Extract the [x, y] coordinate from the center of the cell holding the provided text.  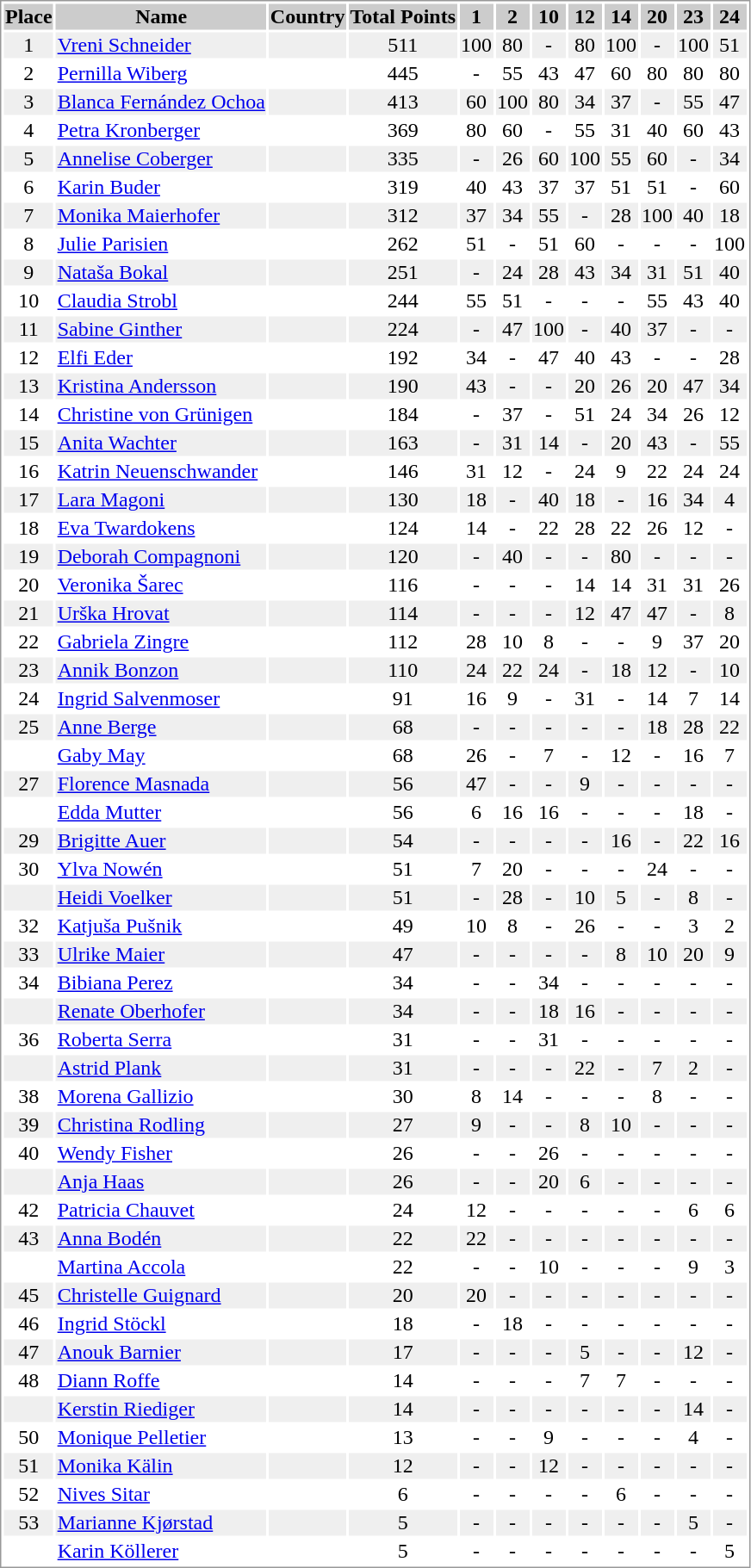
54 [403, 841]
Christine von Grünigen [161, 414]
15 [28, 443]
Martina Accola [161, 1267]
Katjuša Pušnik [161, 926]
Nataša Bokal [161, 273]
Country [307, 16]
Ylva Nowén [161, 869]
Gaby May [161, 755]
19 [28, 557]
Anita Wachter [161, 443]
Ingrid Salvenmoser [161, 698]
184 [403, 414]
Patricia Chauvet [161, 1210]
262 [403, 244]
Veronika Šarec [161, 585]
Astrid Plank [161, 1069]
Ingrid Stöckl [161, 1323]
Urška Hrovat [161, 614]
Karin Köllerer [161, 1551]
53 [28, 1523]
Pernilla Wiberg [161, 73]
Nives Sitar [161, 1494]
Name [161, 16]
335 [403, 159]
Karin Buder [161, 187]
Julie Parisien [161, 244]
Katrin Neuenschwander [161, 471]
50 [28, 1437]
52 [28, 1494]
Morena Gallizio [161, 1096]
Lara Magoni [161, 500]
114 [403, 614]
Edda Mutter [161, 812]
Annelise Coberger [161, 159]
29 [28, 841]
445 [403, 73]
Elfi Eder [161, 357]
Roberta Serra [161, 1039]
Christelle Guignard [161, 1296]
Marianne Kjørstad [161, 1523]
Total Points [403, 16]
Christina Rodling [161, 1125]
33 [28, 955]
190 [403, 387]
124 [403, 528]
Eva Twardokens [161, 528]
Ulrike Maier [161, 955]
192 [403, 357]
36 [28, 1039]
32 [28, 926]
42 [28, 1210]
46 [28, 1323]
Kerstin Riediger [161, 1410]
Sabine Ginther [161, 330]
224 [403, 330]
130 [403, 500]
48 [28, 1380]
21 [28, 614]
11 [28, 330]
Diann Roffe [161, 1380]
Anna Bodén [161, 1239]
244 [403, 301]
38 [28, 1096]
49 [403, 926]
Anne Berge [161, 728]
112 [403, 641]
163 [403, 443]
116 [403, 585]
91 [403, 698]
Heidi Voelker [161, 898]
146 [403, 471]
Monika Maierhofer [161, 216]
Vreni Schneider [161, 46]
Gabriela Zingre [161, 641]
Wendy Fisher [161, 1153]
Monique Pelletier [161, 1437]
Florence Masnada [161, 784]
Annik Bonzon [161, 671]
45 [28, 1296]
Bibiana Perez [161, 982]
120 [403, 557]
Monika Kälin [161, 1466]
319 [403, 187]
Anja Haas [161, 1182]
Brigitte Auer [161, 841]
Place [28, 16]
110 [403, 671]
Petra Kronberger [161, 130]
Blanca Fernández Ochoa [161, 102]
Renate Oberhofer [161, 1012]
Anouk Barnier [161, 1353]
39 [28, 1125]
Kristina Andersson [161, 387]
413 [403, 102]
25 [28, 728]
Claudia Strobl [161, 301]
312 [403, 216]
Deborah Compagnoni [161, 557]
251 [403, 273]
369 [403, 130]
511 [403, 46]
